Determine the (X, Y) coordinate at the center of the cell enclosing the given text.  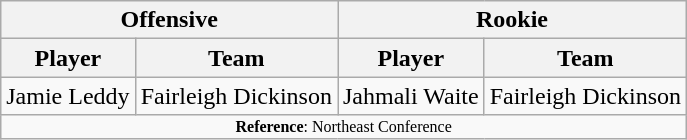
Jamie Leddy (68, 96)
Reference: Northeast Conference (344, 127)
Rookie (512, 20)
Jahmali Waite (412, 96)
Offensive (170, 20)
